Provide the [X, Y] coordinate of the cell's center where the given text is located.  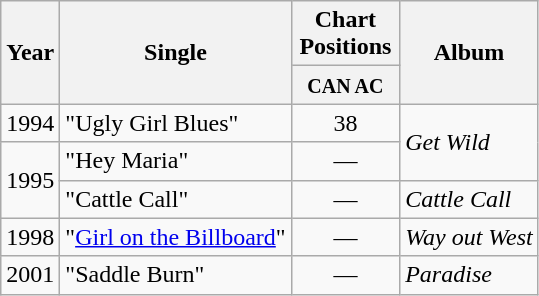
2001 [30, 275]
"Girl on the Billboard" [176, 237]
1995 [30, 180]
"Ugly Girl Blues" [176, 123]
"Hey Maria" [176, 161]
CAN AC [346, 85]
Get Wild [470, 142]
Paradise [470, 275]
Album [470, 52]
Chart Positions [346, 34]
Year [30, 52]
Cattle Call [470, 199]
38 [346, 123]
1998 [30, 237]
"Cattle Call" [176, 199]
"Saddle Burn" [176, 275]
1994 [30, 123]
Way out West [470, 237]
Single [176, 52]
